Return the [X, Y] coordinate for the center point of the cell that contains the specified text.  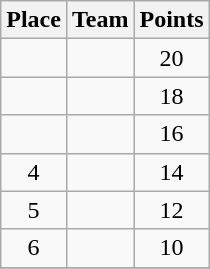
Team [100, 20]
5 [34, 210]
18 [172, 96]
4 [34, 172]
16 [172, 134]
20 [172, 58]
12 [172, 210]
10 [172, 248]
14 [172, 172]
Place [34, 20]
Points [172, 20]
6 [34, 248]
